From the cell containing the given text, extract its center point as [x, y] coordinate. 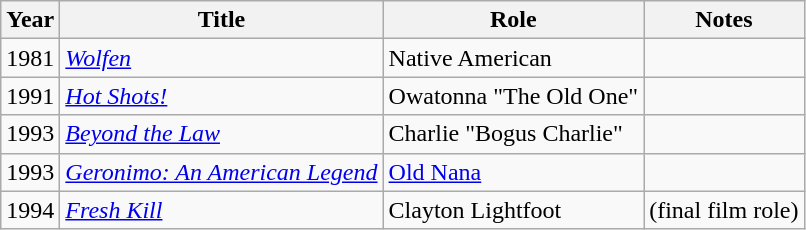
1994 [30, 210]
Role [514, 20]
Clayton Lightfoot [514, 210]
(final film role) [724, 210]
Old Nana [514, 172]
Owatonna "The Old One" [514, 96]
Charlie "Bogus Charlie" [514, 134]
Native American [514, 58]
Beyond the Law [222, 134]
Notes [724, 20]
Title [222, 20]
1981 [30, 58]
Year [30, 20]
Hot Shots! [222, 96]
1991 [30, 96]
Fresh Kill [222, 210]
Geronimo: An American Legend [222, 172]
Wolfen [222, 58]
